Extract the [X, Y] coordinate from the center of the cell holding the provided text.  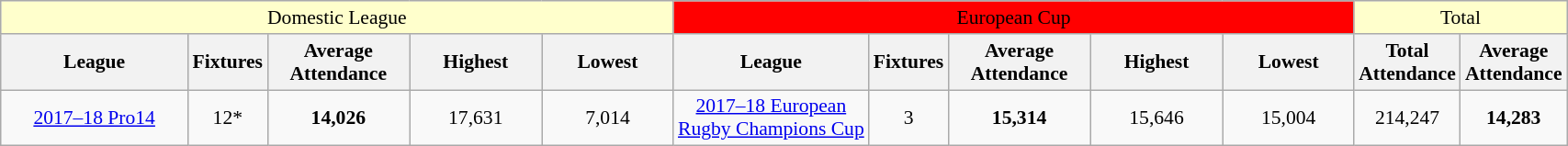
14,026 [338, 118]
17,631 [476, 118]
214,247 [1407, 118]
12* [228, 118]
European Cup [1014, 17]
15,314 [1020, 118]
3 [908, 118]
2017–18 Pro14 [95, 118]
2017–18 European Rugby Champions Cup [772, 118]
Total [1461, 17]
15,646 [1156, 118]
15,004 [1288, 118]
Domestic League [337, 17]
7,014 [608, 118]
Total Attendance [1407, 62]
14,283 [1514, 118]
